Detect which cell encompasses the target text, then output its (x, y) center coordinate. 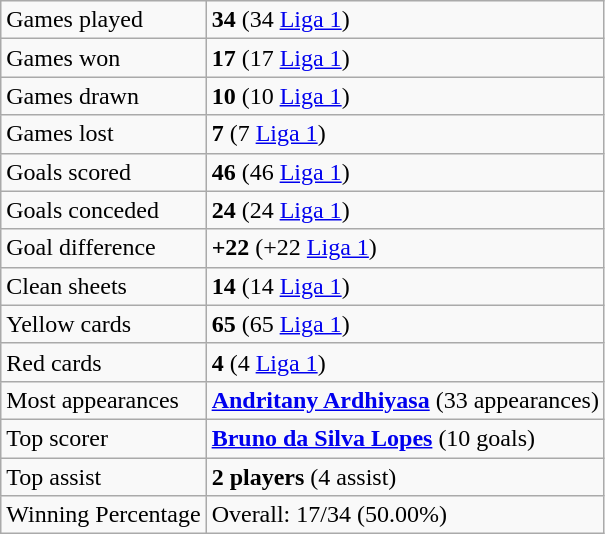
Goals scored (104, 172)
Winning Percentage (104, 515)
14 (14 Liga 1) (405, 286)
24 (24 Liga 1) (405, 210)
Games played (104, 20)
Overall: 17/34 (50.00%) (405, 515)
Top scorer (104, 438)
Yellow cards (104, 324)
Goal difference (104, 248)
34 (34 Liga 1) (405, 20)
Games drawn (104, 96)
Top assist (104, 477)
17 (17 Liga 1) (405, 58)
7 (7 Liga 1) (405, 134)
4 (4 Liga 1) (405, 362)
Andritany Ardhiyasa (33 appearances) (405, 400)
65 (65 Liga 1) (405, 324)
Games won (104, 58)
2 players (4 assist) (405, 477)
10 (10 Liga 1) (405, 96)
Most appearances (104, 400)
Games lost (104, 134)
Red cards (104, 362)
46 (46 Liga 1) (405, 172)
+22 (+22 Liga 1) (405, 248)
Clean sheets (104, 286)
Bruno da Silva Lopes (10 goals) (405, 438)
Goals conceded (104, 210)
